Scan for the cell matching the given text and deliver its (x, y) coordinate at center. 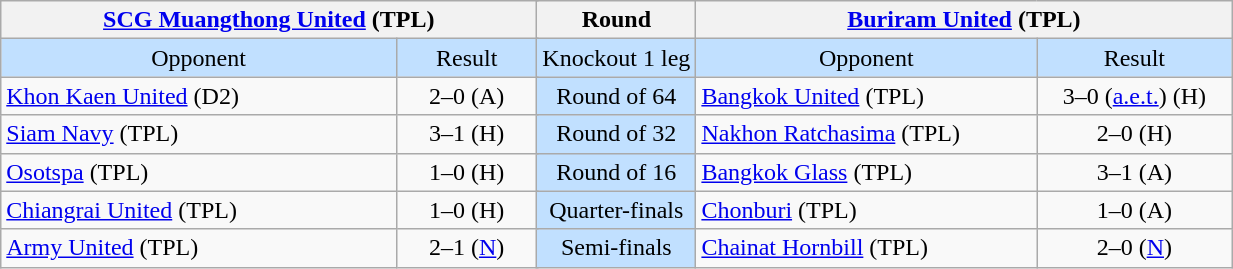
SCG Muangthong United (TPL) (269, 20)
Chainat Hornbill (TPL) (866, 248)
Quarter-finals (616, 210)
3–1 (H) (466, 134)
3–1 (A) (1134, 172)
2–0 (N) (1134, 248)
3–0 (a.e.t.) (H) (1134, 96)
Chonburi (TPL) (866, 210)
Khon Kaen United (D2) (199, 96)
Chiangrai United (TPL) (199, 210)
Siam Navy (TPL) (199, 134)
2–1 (N) (466, 248)
Osotspa (TPL) (199, 172)
Bangkok United (TPL) (866, 96)
Semi-finals (616, 248)
Buriram United (TPL) (964, 20)
Round of 32 (616, 134)
Knockout 1 leg (616, 58)
Round of 64 (616, 96)
2–0 (H) (1134, 134)
Round of 16 (616, 172)
Army United (TPL) (199, 248)
Round (616, 20)
Nakhon Ratchasima (TPL) (866, 134)
1–0 (A) (1134, 210)
Bangkok Glass (TPL) (866, 172)
2–0 (A) (466, 96)
